Return [X, Y] of the center of cell containing provided text 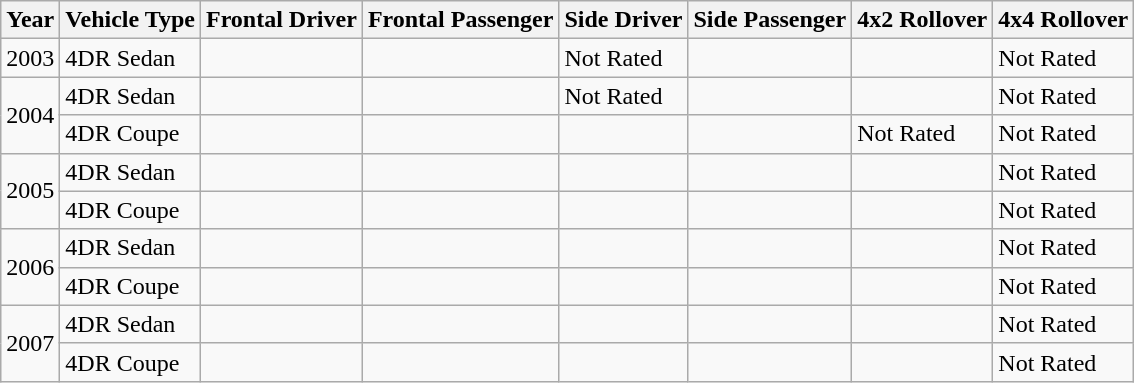
2006 [30, 267]
Vehicle Type [130, 20]
4x2 Rollover [922, 20]
2007 [30, 343]
Year [30, 20]
Side Passenger [770, 20]
2004 [30, 115]
2003 [30, 58]
Side Driver [624, 20]
Frontal Passenger [460, 20]
2005 [30, 191]
Frontal Driver [281, 20]
4x4 Rollover [1064, 20]
